Provide the (X, Y) coordinate of the cell's center where the given text is located.  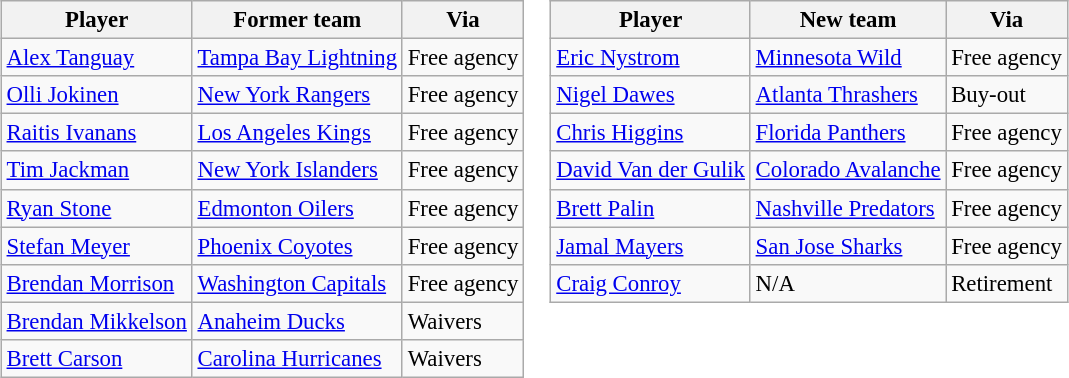
Florida Panthers (848, 133)
Raitis Ivanans (96, 133)
N/A (848, 283)
Stefan Meyer (96, 246)
Buy-out (1006, 95)
Anaheim Ducks (297, 321)
Minnesota Wild (848, 58)
New York Rangers (297, 95)
Brett Carson (96, 358)
Phoenix Coyotes (297, 246)
New York Islanders (297, 170)
Edmonton Oilers (297, 208)
Brett Palin (650, 208)
Nashville Predators (848, 208)
Jamal Mayers (650, 246)
Tampa Bay Lightning (297, 58)
San Jose Sharks (848, 246)
Brendan Morrison (96, 283)
Los Angeles Kings (297, 133)
New team (848, 20)
Alex Tanguay (96, 58)
David Van der Gulik (650, 170)
Olli Jokinen (96, 95)
Retirement (1006, 283)
Tim Jackman (96, 170)
Colorado Avalanche (848, 170)
Craig Conroy (650, 283)
Eric Nystrom (650, 58)
Carolina Hurricanes (297, 358)
Former team (297, 20)
Atlanta Thrashers (848, 95)
Ryan Stone (96, 208)
Washington Capitals (297, 283)
Nigel Dawes (650, 95)
Chris Higgins (650, 133)
Brendan Mikkelson (96, 321)
